Pinpoint the cell where the given text exists, returning its (x, y) midpoint coordinate. 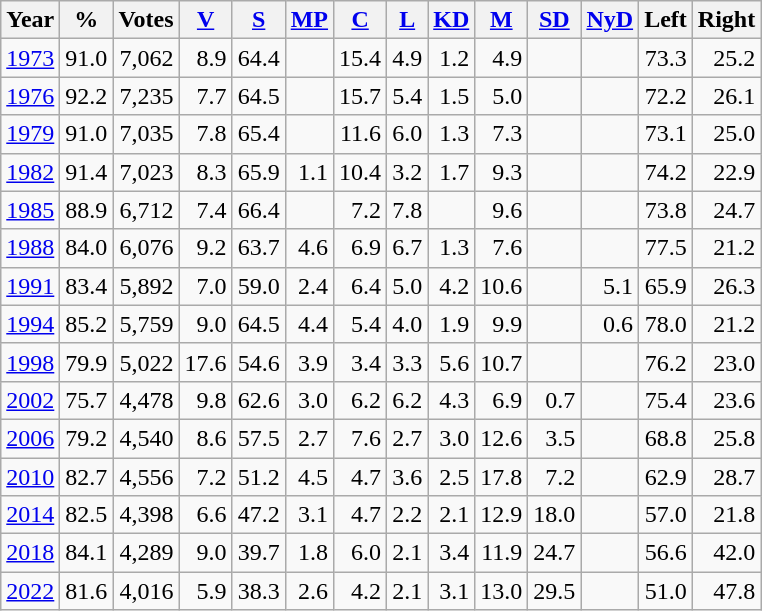
56.6 (666, 553)
9.9 (502, 324)
78.0 (666, 324)
7.3 (502, 134)
83.4 (86, 286)
47.8 (726, 591)
82.7 (86, 477)
85.2 (86, 324)
91.4 (86, 172)
4,540 (146, 438)
12.9 (502, 515)
2.5 (452, 477)
4.4 (309, 324)
6.6 (206, 515)
4.6 (309, 248)
MP (309, 20)
10.4 (360, 172)
23.0 (726, 362)
25.0 (726, 134)
75.4 (666, 400)
4,016 (146, 591)
1991 (30, 286)
1.8 (309, 553)
3.2 (408, 172)
59.0 (258, 286)
5.6 (452, 362)
82.5 (86, 515)
74.2 (666, 172)
7.4 (206, 210)
1.1 (309, 172)
65.4 (258, 134)
6,712 (146, 210)
73.8 (666, 210)
KD (452, 20)
18.0 (554, 515)
92.2 (86, 96)
76.2 (666, 362)
79.9 (86, 362)
C (360, 20)
73.3 (666, 58)
6.7 (408, 248)
57.0 (666, 515)
Right (726, 20)
22.9 (726, 172)
81.6 (86, 591)
1.9 (452, 324)
7,035 (146, 134)
17.8 (502, 477)
2018 (30, 553)
2022 (30, 591)
1.5 (452, 96)
9.2 (206, 248)
21.8 (726, 515)
39.7 (258, 553)
5.9 (206, 591)
68.8 (666, 438)
8.9 (206, 58)
S (258, 20)
2010 (30, 477)
7,023 (146, 172)
1.2 (452, 58)
11.9 (502, 553)
62.6 (258, 400)
7.0 (206, 286)
7,235 (146, 96)
% (86, 20)
54.6 (258, 362)
84.0 (86, 248)
Left (666, 20)
V (206, 20)
4.5 (309, 477)
1.7 (452, 172)
1985 (30, 210)
5,892 (146, 286)
10.7 (502, 362)
42.0 (726, 553)
SD (554, 20)
6,076 (146, 248)
11.6 (360, 134)
2014 (30, 515)
63.7 (258, 248)
4,556 (146, 477)
Year (30, 20)
5,022 (146, 362)
12.6 (502, 438)
2.2 (408, 515)
2006 (30, 438)
M (502, 20)
1979 (30, 134)
1998 (30, 362)
47.2 (258, 515)
64.4 (258, 58)
5,759 (146, 324)
1982 (30, 172)
7,062 (146, 58)
26.1 (726, 96)
3.5 (554, 438)
62.9 (666, 477)
2.6 (309, 591)
4.0 (408, 324)
8.6 (206, 438)
26.3 (726, 286)
2002 (30, 400)
4.3 (452, 400)
1994 (30, 324)
84.1 (86, 553)
4,478 (146, 400)
15.4 (360, 58)
29.5 (554, 591)
1976 (30, 96)
2.4 (309, 286)
17.6 (206, 362)
4,398 (146, 515)
3.3 (408, 362)
66.4 (258, 210)
51.0 (666, 591)
51.2 (258, 477)
15.7 (360, 96)
9.8 (206, 400)
57.5 (258, 438)
10.6 (502, 286)
4,289 (146, 553)
9.3 (502, 172)
73.1 (666, 134)
0.7 (554, 400)
9.6 (502, 210)
5.1 (610, 286)
L (408, 20)
7.7 (206, 96)
72.2 (666, 96)
77.5 (666, 248)
0.6 (610, 324)
88.9 (86, 210)
79.2 (86, 438)
3.6 (408, 477)
25.2 (726, 58)
NyD (610, 20)
23.6 (726, 400)
1988 (30, 248)
75.7 (86, 400)
25.8 (726, 438)
8.3 (206, 172)
13.0 (502, 591)
Votes (146, 20)
28.7 (726, 477)
6.4 (360, 286)
38.3 (258, 591)
1973 (30, 58)
3.9 (309, 362)
